Locate the cell with the specified text and output its [x, y] center coordinate. 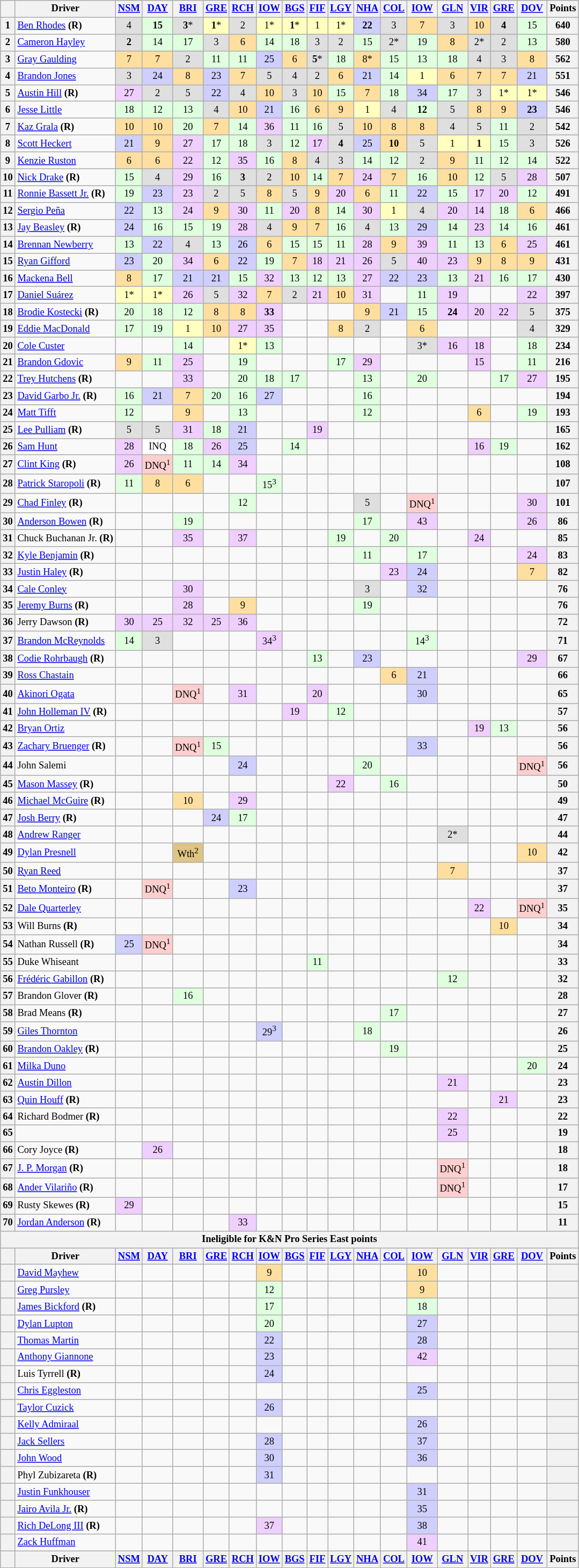
Andrew Ranger [65, 834]
526 [563, 144]
Brandon Glover (R) [65, 997]
153 [269, 484]
Bryan Ortiz [65, 728]
45 [8, 784]
Frédéric Gabillon (R) [65, 979]
Anthony Giannone [65, 1358]
507 [563, 177]
195 [563, 379]
Jay Beasley (R) [65, 228]
John Salemi [65, 766]
85 [563, 538]
Rusty Skewes (R) [65, 1206]
Jordan Anderson (R) [65, 1222]
Patrick Staropoli (R) [65, 484]
Michael McGuire (R) [65, 801]
Josh Berry (R) [65, 817]
Ryan Gifford [65, 261]
58 [8, 1013]
Austin Hill (R) [65, 93]
Phyl Zubizareta (R) [65, 1476]
Taylor Cuzick [65, 1408]
Gray Gaulding [65, 59]
194 [563, 396]
5* [318, 59]
46 [8, 801]
Dylan Lupton [65, 1323]
Jeremy Burns (R) [65, 606]
Zack Huffman [65, 1542]
86 [563, 522]
Akinori Ogata [65, 694]
Will Burns (R) [65, 927]
Justin Funkhouser [65, 1492]
68 [8, 1188]
234 [563, 346]
David Mayhew [65, 1273]
64 [8, 1117]
James Bickford (R) [65, 1307]
Lee Pulliam (R) [65, 430]
466 [563, 210]
107 [563, 484]
Cory Joyce (R) [65, 1150]
Quin Houff (R) [65, 1100]
Chad Finley (R) [65, 504]
J. P. Morgan (R) [65, 1168]
Jack Sellers [65, 1441]
INQ [158, 447]
Brandon Gdovic [65, 363]
Mackena Bell [65, 278]
Ben Rhodes (R) [65, 26]
Brandon Jones [65, 76]
Jesse Little [65, 110]
60 [8, 1049]
101 [563, 504]
63 [8, 1100]
551 [563, 76]
John Wood [65, 1458]
Mason Massey (R) [65, 784]
Justin Haley (R) [65, 572]
542 [563, 127]
Ross Chastain [65, 676]
491 [563, 194]
Kelly Admiraal [65, 1425]
193 [563, 413]
Chuck Buchanan Jr. (R) [65, 538]
640 [563, 26]
72 [563, 623]
71 [563, 641]
Luis Tyrrell (R) [65, 1374]
343 [269, 641]
Brennan Newberry [65, 245]
Duke Whiseant [65, 962]
Cole Custer [65, 346]
Brodie Kostecki (R) [65, 313]
Ryan Reed [65, 871]
329 [563, 329]
Scott Heckert [65, 144]
Thomas Martin [65, 1340]
51 [8, 889]
55 [8, 962]
430 [563, 278]
431 [563, 261]
Kyle Benjamin (R) [65, 555]
Greg Pursley [65, 1290]
143 [422, 641]
Jairo Avila Jr. (R) [65, 1509]
Eddie MacDonald [65, 329]
Brad Means (R) [65, 1013]
82 [563, 572]
61 [8, 1066]
Clint King (R) [65, 465]
Richard Bodmer (R) [65, 1117]
Cameron Hayley [65, 43]
580 [563, 43]
John Holleman IV (R) [65, 712]
Codie Rohrbaugh (R) [65, 658]
Ronnie Bassett Jr. (R) [65, 194]
62 [8, 1083]
375 [563, 313]
52 [8, 909]
Jerry Dawson (R) [65, 623]
53 [8, 927]
Austin Dillon [65, 1083]
Zachary Bruenger (R) [65, 747]
8* [368, 59]
Dale Quarterley [65, 909]
293 [269, 1031]
Nick Drake (R) [65, 177]
Cale Conley [65, 589]
70 [8, 1222]
165 [563, 430]
Ineligible for K&N Pro Series East points [290, 1239]
Chris Eggleston [65, 1391]
David Garbo Jr. (R) [65, 396]
216 [563, 363]
Kenzie Ruston [65, 160]
48 [8, 834]
Brandon Oakley (R) [65, 1049]
Beto Monteiro (R) [65, 889]
Sergio Peña [65, 210]
108 [563, 465]
522 [563, 160]
Ander Vilariño (R) [65, 1188]
83 [563, 555]
Kaz Grala (R) [65, 127]
562 [563, 59]
Nathan Russell (R) [65, 945]
162 [563, 447]
Wth2 [188, 853]
Giles Thornton [65, 1031]
Anderson Bowen (R) [65, 522]
Trey Hutchens (R) [65, 379]
Sam Hunt [65, 447]
Daniel Suárez [65, 295]
59 [8, 1031]
54 [8, 945]
Rich DeLong III (R) [65, 1526]
69 [8, 1206]
Milka Duno [65, 1066]
Brandon McReynolds [65, 641]
Dylan Presnell [65, 853]
397 [563, 295]
Matt Tifft [65, 413]
